Detect which cell encompasses the target text, then output its [X, Y] center coordinate. 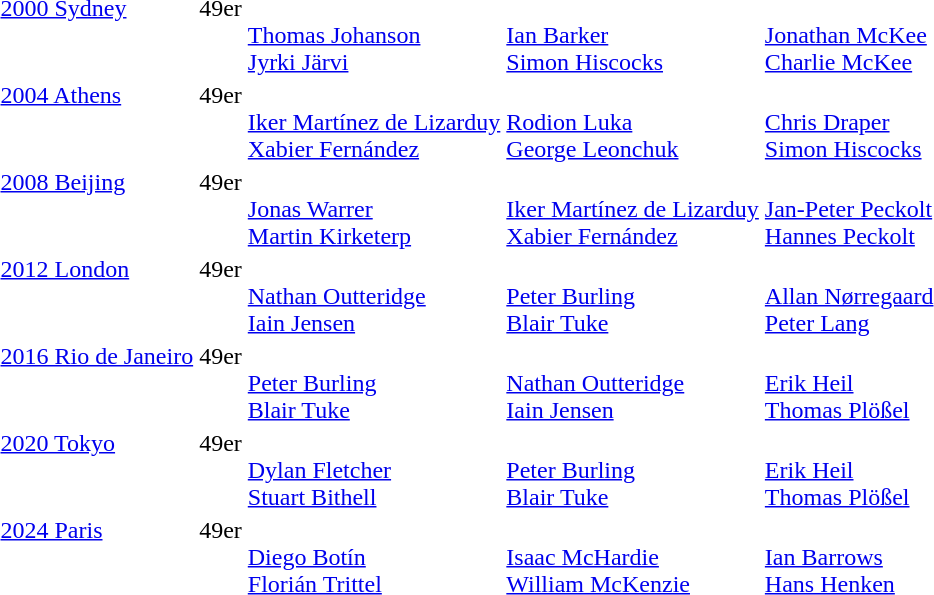
Dylan FletcherStuart Bithell [374, 470]
Rodion LukaGeorge Leonchuk [633, 122]
Jonas WarrerMartin Kirketerp [374, 209]
